Pinpoint the cell where the given text exists, returning its (X, Y) midpoint coordinate. 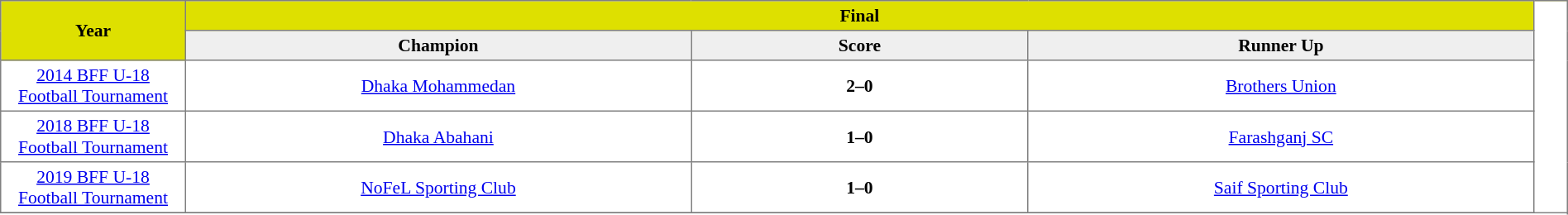
Brothers Union (1280, 86)
Farashganj SC (1280, 136)
2018 BFF U-18 Football Tournament (93, 136)
Year (93, 31)
Final (859, 16)
2019 BFF U-18 Football Tournament (93, 188)
Dhaka Mohammedan (438, 86)
Saif Sporting Club (1280, 188)
Runner Up (1280, 45)
Dhaka Abahani (438, 136)
Champion (438, 45)
NoFeL Sporting Club (438, 188)
2014 BFF U-18 Football Tournament (93, 86)
2–0 (860, 86)
Score (860, 45)
